Return the [x, y] coordinate for the center point of the cell that contains the specified text.  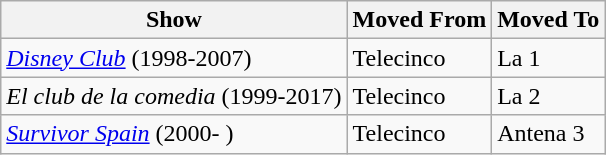
La 2 [548, 96]
Moved To [548, 20]
La 1 [548, 58]
Antena 3 [548, 134]
Moved From [420, 20]
Disney Club (1998-2007) [174, 58]
Show [174, 20]
El club de la comedia (1999-2017) [174, 96]
Survivor Spain (2000- ) [174, 134]
